Output the (x, y) coordinate of the center of the cell containing the given text.  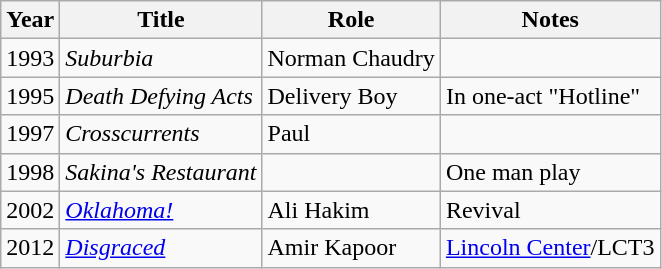
1995 (30, 96)
Ali Hakim (351, 210)
Suburbia (161, 58)
Year (30, 20)
1998 (30, 172)
1997 (30, 134)
Disgraced (161, 248)
Paul (351, 134)
Revival (550, 210)
In one-act "Hotline" (550, 96)
2002 (30, 210)
Delivery Boy (351, 96)
Crosscurrents (161, 134)
Sakina's Restaurant (161, 172)
Lincoln Center/LCT3 (550, 248)
Amir Kapoor (351, 248)
1993 (30, 58)
Death Defying Acts (161, 96)
2012 (30, 248)
Role (351, 20)
Oklahoma! (161, 210)
Title (161, 20)
One man play (550, 172)
Notes (550, 20)
Norman Chaudry (351, 58)
